Pinpoint the cell where the given text exists, returning its [x, y] midpoint coordinate. 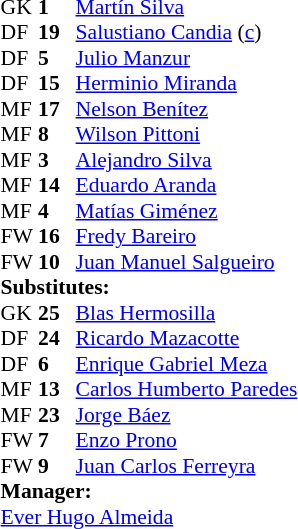
Enrique Gabriel Meza [187, 364]
Carlos Humberto Paredes [187, 389]
Substitutes: [150, 287]
Enzo Prono [187, 441]
Juan Carlos Ferreyra [187, 466]
6 [57, 364]
17 [57, 109]
24 [57, 339]
Jorge Báez [187, 415]
14 [57, 185]
Fredy Bareiro [187, 237]
7 [57, 441]
Salustiano Candia (c) [187, 33]
Blas Hermosilla [187, 313]
10 [57, 262]
Eduardo Aranda [187, 185]
Matías Giménez [187, 211]
4 [57, 211]
Herminio Miranda [187, 83]
16 [57, 237]
Wilson Pittoni [187, 135]
Manager: [150, 491]
9 [57, 466]
Julio Manzur [187, 58]
8 [57, 135]
23 [57, 415]
Juan Manuel Salgueiro [187, 262]
Ricardo Mazacotte [187, 339]
3 [57, 160]
25 [57, 313]
15 [57, 83]
Alejandro Silva [187, 160]
5 [57, 58]
Nelson Benítez [187, 109]
13 [57, 389]
19 [57, 33]
GK [20, 313]
